Find where the given text appears and provide that cell's center as [x, y] coordinate. 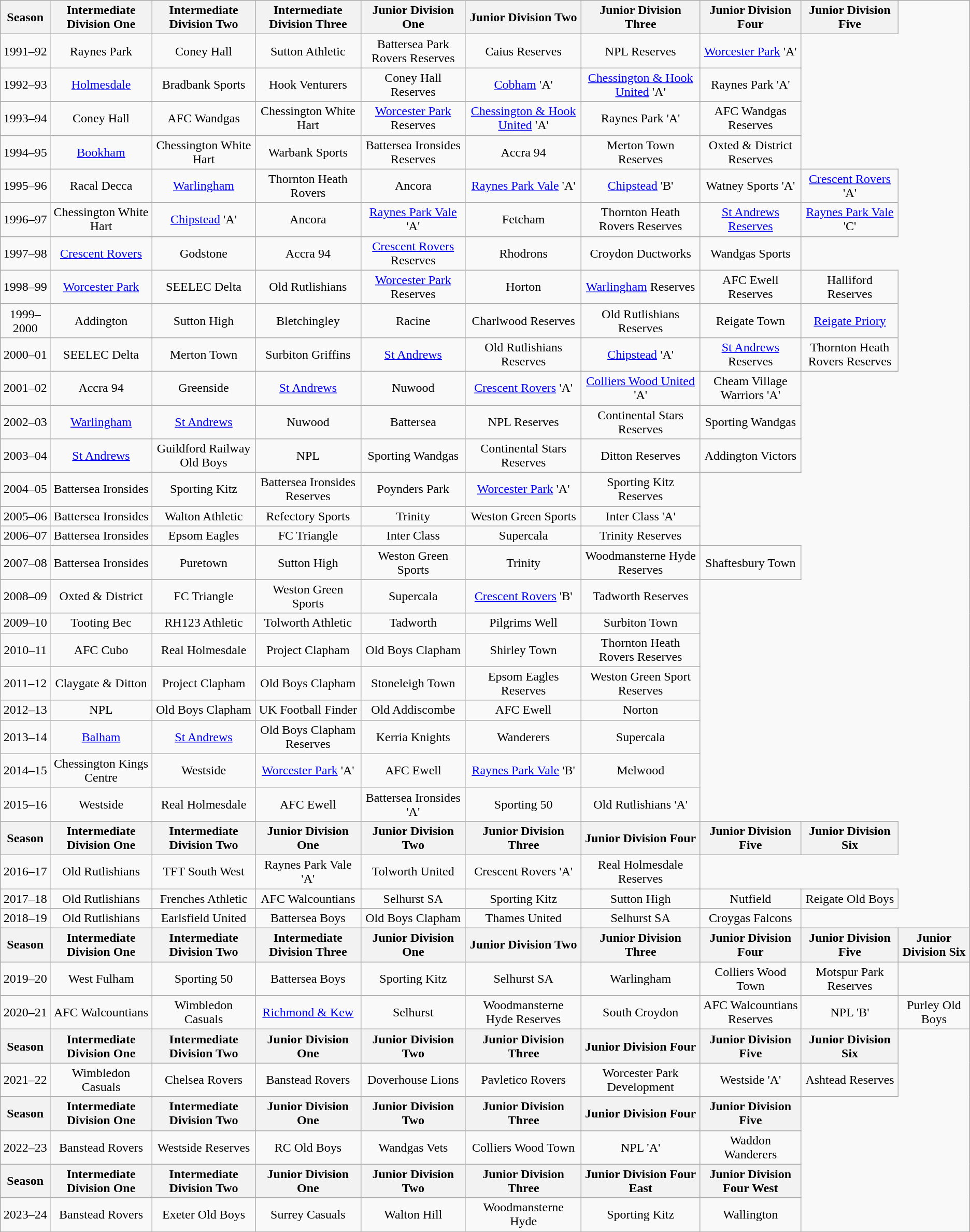
2003–04 [25, 456]
Frenches Athletic [203, 898]
Addington Victors [750, 456]
2002–03 [25, 422]
Weston Green Sport Reserves [640, 683]
Guildford Railway Old Boys [203, 456]
West Fulham [102, 979]
Crescent Rovers 'B' [523, 596]
Doverhouse Lions [413, 1080]
Merton Town Reserves [640, 152]
2013–14 [25, 737]
Sutton Athletic [308, 51]
Merton Town [203, 355]
Charlwood Reserves [523, 320]
RC Old Boys [308, 1148]
1996–97 [25, 220]
Cheam Village Warriors 'A' [750, 388]
2000–01 [25, 355]
2020–21 [25, 1013]
2006–07 [25, 536]
2005–06 [25, 516]
2011–12 [25, 683]
Wallington [750, 1215]
2017–18 [25, 898]
Motspur Park Reserves [850, 979]
Oxted & District [102, 596]
Bookham [102, 152]
2018–19 [25, 918]
1998–99 [25, 287]
Hook Venturers [308, 85]
Warbank Sports [308, 152]
2019–20 [25, 979]
2021–22 [25, 1080]
Horton [523, 287]
Warlingham Reserves [640, 287]
Fetcham [523, 220]
Battersea Park Rovers Reserves [413, 51]
Halliford Reserves [850, 287]
Watney Sports 'A' [750, 186]
Real Holmesdale Reserves [640, 872]
Tadworth [413, 623]
Tooting Bec [102, 623]
Chessington Kings Centre [102, 770]
Chelsea Rovers [203, 1080]
Reigate Town [750, 320]
Racal Decca [102, 186]
RH123 Athletic [203, 623]
Addington [102, 320]
1994–95 [25, 152]
AFC Ewell Reserves [750, 287]
2008–09 [25, 596]
2010–11 [25, 650]
Wandgas Sports [750, 253]
Croygas Falcons [750, 918]
Sporting Kitz Reserves [640, 489]
Shirley Town [523, 650]
Tolworth Athletic [308, 623]
AFC Cubo [102, 650]
Woodmansterne Hyde [523, 1215]
Melwood [640, 770]
Thornton Heath Rovers [308, 186]
Junior Division Four East [640, 1181]
Stoneleigh Town [413, 683]
Tadworth Reserves [640, 596]
Old Addiscombe [413, 710]
1991–92 [25, 51]
Cobham 'A' [523, 85]
Pavletico Rovers [523, 1080]
Shaftesbury Town [750, 563]
Godstone [203, 253]
Inter Class [413, 536]
Walton Athletic [203, 516]
Worcester Park [102, 287]
2012–13 [25, 710]
Nutfield [750, 898]
Bradbank Sports [203, 85]
2016–17 [25, 872]
Reigate Priory [850, 320]
1995–96 [25, 186]
Poynders Park [413, 489]
Waddon Wanderers [750, 1148]
Richmond & Kew [308, 1013]
Trinity Reserves [640, 536]
Ashtead Reserves [850, 1080]
Surbiton Town [640, 623]
Colliers Wood United 'A' [640, 388]
TFT South West [203, 872]
Battersea [413, 422]
2001–02 [25, 388]
Claygate & Ditton [102, 683]
Surbiton Griffins [308, 355]
Worcester Park Development [640, 1080]
Surrey Casuals [308, 1215]
NPL 'B' [850, 1013]
Coney Hall Reserves [413, 85]
Raynes Park Vale 'B' [523, 770]
Oxted & District Reserves [750, 152]
Wanderers [523, 737]
Bletchingley [308, 320]
Purley Old Boys [934, 1013]
Raynes Park [102, 51]
Caius Reserves [523, 51]
Raynes Park Vale 'C' [850, 220]
Thames United [523, 918]
UK Football Finder [308, 710]
Norton [640, 710]
Old Boys Clapham Reserves [308, 737]
Inter Class 'A' [640, 516]
Crescent Rovers [102, 253]
Wandgas Vets [413, 1148]
Walton Hill [413, 1215]
Kerria Knights [413, 737]
Crescent Rovers Reserves [413, 253]
Balham [102, 737]
Pilgrims Well [523, 623]
Westside Reserves [203, 1148]
Ditton Reserves [640, 456]
AFC Wandgas [203, 118]
Exeter Old Boys [203, 1215]
Epsom Eagles Reserves [523, 683]
Old Rutlishians 'A' [640, 804]
1993–94 [25, 118]
Chipstead 'B' [640, 186]
NPL 'A' [640, 1148]
AFC Walcountians Reserves [750, 1013]
1997–98 [25, 253]
Rhodrons [523, 253]
2014–15 [25, 770]
2009–10 [25, 623]
2004–05 [25, 489]
Reigate Old Boys [850, 898]
Racine [413, 320]
Refectory Sports [308, 516]
Tolworth United [413, 872]
Battersea Ironsides 'A' [413, 804]
Junior Division Four West [750, 1181]
2015–16 [25, 804]
Holmesdale [102, 85]
AFC Wandgas Reserves [750, 118]
Epsom Eagles [203, 536]
Earlsfield United [203, 918]
1999–2000 [25, 320]
Croydon Ductworks [640, 253]
South Croydon [640, 1013]
1992–93 [25, 85]
Selhurst [413, 1013]
2007–08 [25, 563]
2023–24 [25, 1215]
2022–23 [25, 1148]
Greenside [203, 388]
Westside 'A' [750, 1080]
Puretown [203, 563]
